Extract the (x, y) coordinate from the center of the cell holding the provided text.  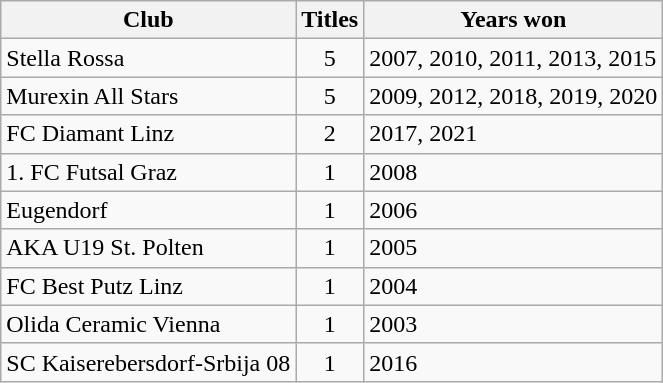
AKA U19 St. Polten (148, 248)
Titles (330, 20)
2016 (514, 362)
Eugendorf (148, 210)
2017, 2021 (514, 134)
Club (148, 20)
Years won (514, 20)
2005 (514, 248)
2007, 2010, 2011, 2013, 2015 (514, 58)
1. FC Futsal Graz (148, 172)
2008 (514, 172)
Murexin All Stars (148, 96)
2004 (514, 286)
2009, 2012, 2018, 2019, 2020 (514, 96)
2 (330, 134)
2006 (514, 210)
2003 (514, 324)
SC Kaiserebersdorf-Srbija 08 (148, 362)
Stella Rossa (148, 58)
Olida Ceramic Vienna (148, 324)
FC Best Putz Linz (148, 286)
FC Diamant Linz (148, 134)
